Pinpoint the cell where the given text exists, returning its (x, y) midpoint coordinate. 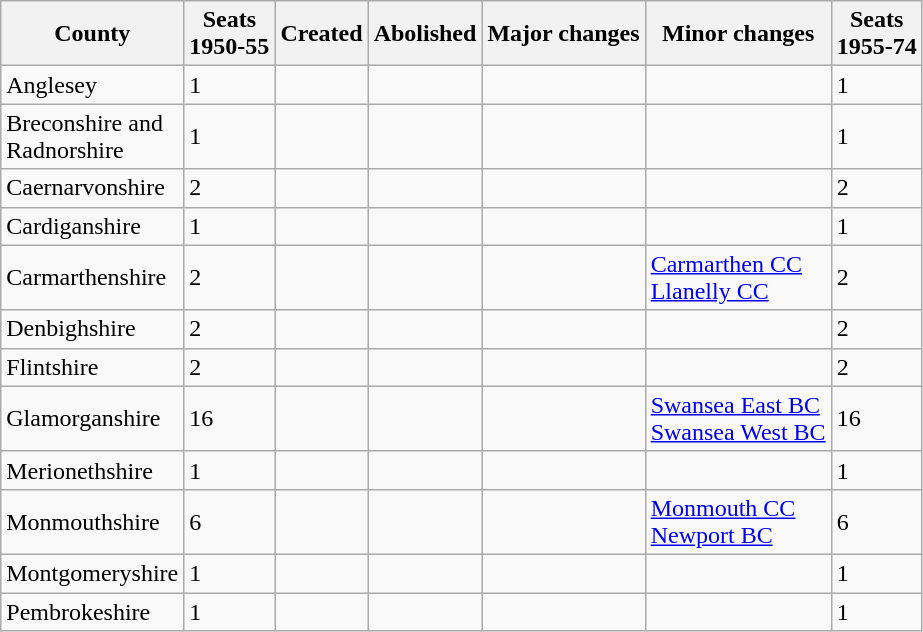
County (92, 34)
Anglesey (92, 85)
Breconshire andRadnorshire (92, 136)
Abolished (425, 34)
Merionethshire (92, 470)
Seats1950-55 (230, 34)
Carmarthen CCLlanelly CC (738, 278)
Caernarvonshire (92, 188)
Carmarthenshire (92, 278)
Glamorganshire (92, 418)
Swansea East BCSwansea West BC (738, 418)
Major changes (564, 34)
Denbighshire (92, 329)
Seats1955-74 (876, 34)
Created (322, 34)
Montgomeryshire (92, 573)
Pembrokeshire (92, 611)
Flintshire (92, 367)
Monmouthshire (92, 522)
Monmouth CCNewport BC (738, 522)
Minor changes (738, 34)
Cardiganshire (92, 226)
